Determine the [X, Y] coordinate at the center of the cell enclosing the given text.  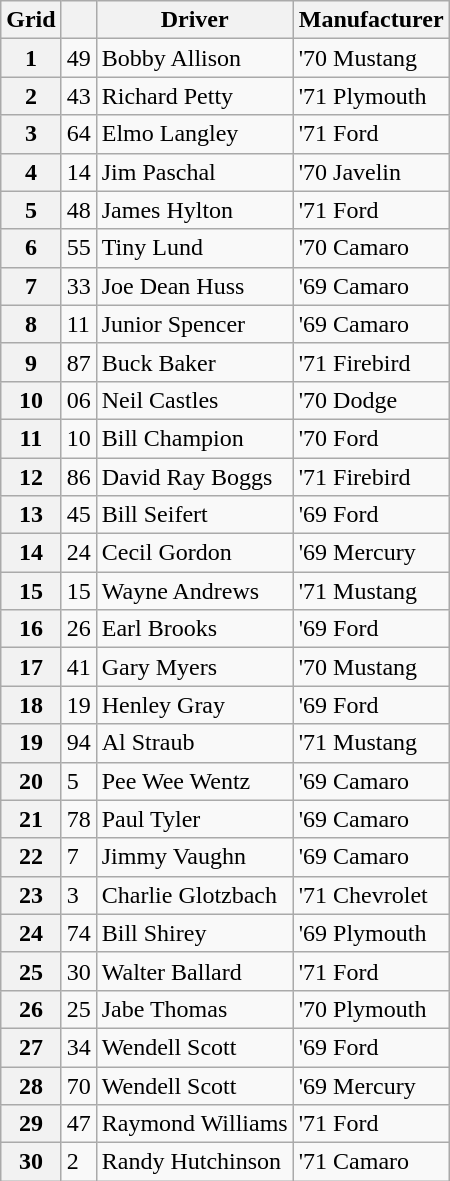
Jimmy Vaughn [194, 857]
06 [78, 400]
86 [78, 477]
78 [78, 819]
64 [78, 134]
'70 Dodge [371, 400]
'70 Javelin [371, 172]
Buck Baker [194, 362]
Raymond Williams [194, 1124]
Gary Myers [194, 667]
Bill Champion [194, 438]
Neil Castles [194, 400]
21 [31, 819]
12 [31, 477]
Jim Paschal [194, 172]
'69 Plymouth [371, 933]
48 [78, 210]
Henley Gray [194, 705]
16 [31, 629]
'70 Camaro [371, 248]
Pee Wee Wentz [194, 781]
James Hylton [194, 210]
Wayne Andrews [194, 591]
41 [78, 667]
4 [31, 172]
'71 Plymouth [371, 96]
Earl Brooks [194, 629]
17 [31, 667]
Grid [31, 20]
34 [78, 1047]
Joe Dean Huss [194, 286]
94 [78, 743]
20 [31, 781]
9 [31, 362]
Walter Ballard [194, 971]
49 [78, 58]
33 [78, 286]
Randy Hutchinson [194, 1162]
Jabe Thomas [194, 1009]
13 [31, 515]
Charlie Glotzbach [194, 895]
74 [78, 933]
Manufacturer [371, 20]
Driver [194, 20]
27 [31, 1047]
Al Straub [194, 743]
David Ray Boggs [194, 477]
'71 Camaro [371, 1162]
45 [78, 515]
'70 Plymouth [371, 1009]
Bill Shirey [194, 933]
Richard Petty [194, 96]
87 [78, 362]
Elmo Langley [194, 134]
43 [78, 96]
Bobby Allison [194, 58]
22 [31, 857]
'71 Chevrolet [371, 895]
70 [78, 1085]
28 [31, 1085]
8 [31, 324]
6 [31, 248]
Tiny Lund [194, 248]
18 [31, 705]
29 [31, 1124]
47 [78, 1124]
23 [31, 895]
1 [31, 58]
'70 Ford [371, 438]
Cecil Gordon [194, 553]
Paul Tyler [194, 819]
Bill Seifert [194, 515]
55 [78, 248]
Junior Spencer [194, 324]
